Scan for the cell matching the given text and deliver its [x, y] coordinate at center. 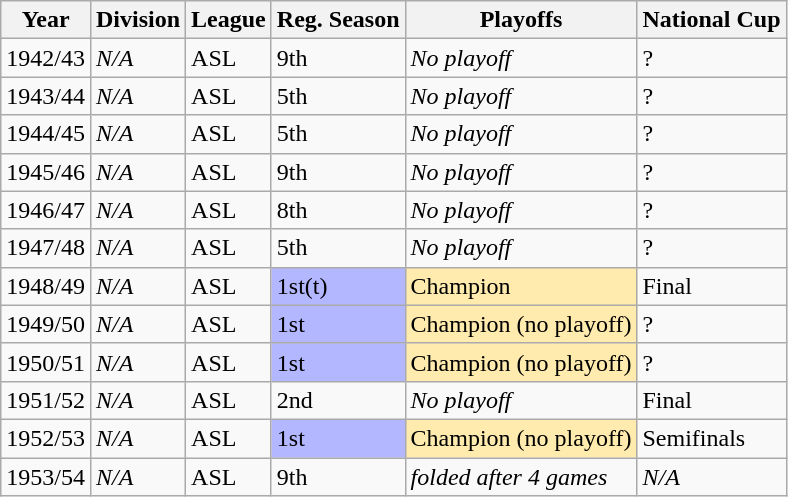
1946/47 [46, 210]
1942/43 [46, 58]
Semifinals [712, 438]
1953/54 [46, 477]
1945/46 [46, 172]
1951/52 [46, 400]
1947/48 [46, 248]
Division [138, 20]
1948/49 [46, 286]
League [229, 20]
National Cup [712, 20]
Playoffs [521, 20]
1949/50 [46, 324]
Year [46, 20]
1st(t) [338, 286]
8th [338, 210]
folded after 4 games [521, 477]
Champion [521, 286]
1943/44 [46, 96]
1944/45 [46, 134]
1950/51 [46, 362]
2nd [338, 400]
1952/53 [46, 438]
Reg. Season [338, 20]
